Pinpoint the cell where the given text exists, returning its (x, y) midpoint coordinate. 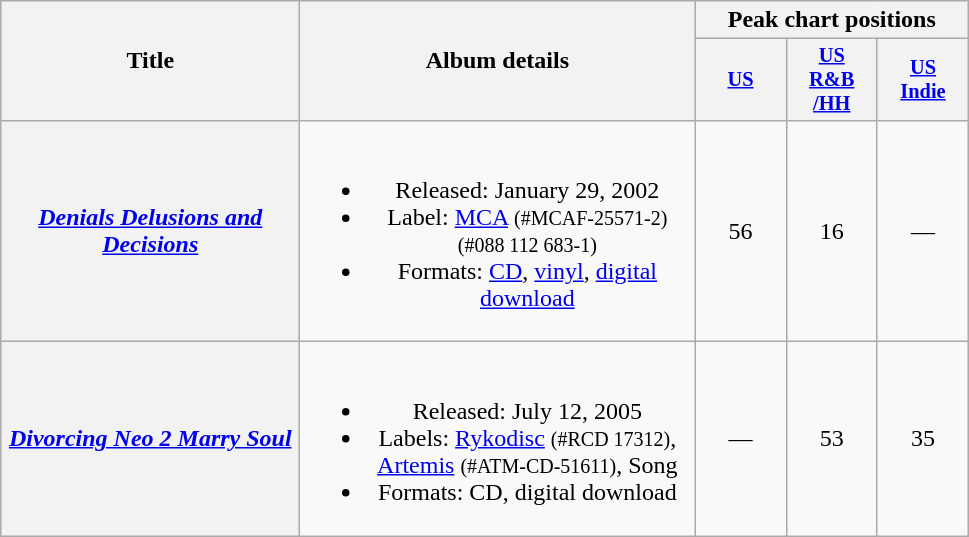
Title (150, 61)
35 (922, 439)
Released: July 12, 2005Labels: Rykodisc (#RCD 17312), Artemis (#ATM-CD-51611), SongFormats: CD, digital download (498, 439)
US (740, 80)
Released: January 29, 2002Label: MCA (#MCAF-25571-2)(#088 112 683-1)Formats: CD, vinyl, digital download (498, 230)
Divorcing Neo 2 Marry Soul (150, 439)
Peak chart positions (832, 20)
16 (832, 230)
USR&B/HH (832, 80)
Denials Delusions and Decisions (150, 230)
56 (740, 230)
53 (832, 439)
Album details (498, 61)
USIndie (922, 80)
